For the text-containing cell, return its midpoint in (X, Y) coordinate format. 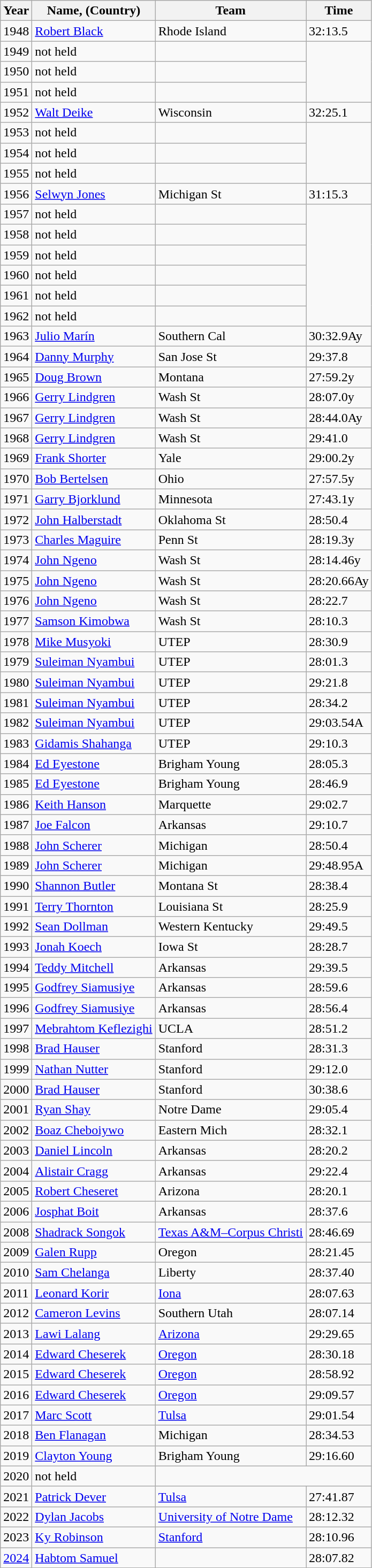
Garry Bjorklund (94, 499)
Alistair Cragg (94, 1171)
29:49.5 (339, 927)
27:57.5y (339, 479)
28:07.0y (339, 397)
2021 (16, 1496)
1948 (16, 31)
1962 (16, 316)
32:25.1 (339, 112)
30:32.9Ay (339, 336)
University of Notre Dame (230, 1517)
1964 (16, 357)
29:03.54A (339, 723)
Terry Thornton (94, 906)
Penn St (230, 540)
2003 (16, 1150)
Clayton Young (94, 1456)
27:43.1y (339, 499)
Nathan Nutter (94, 1069)
1976 (16, 601)
1950 (16, 72)
1952 (16, 112)
28:34.2 (339, 703)
Marc Scott (94, 1415)
1971 (16, 499)
Louisiana St (230, 906)
28:19.3y (339, 540)
Western Kentucky (230, 927)
Iowa St (230, 947)
Name, (Country) (94, 11)
28:10.3 (339, 621)
Sean Dollman (94, 927)
1987 (16, 825)
28:31.3 (339, 1049)
29:09.57 (339, 1395)
1949 (16, 51)
1986 (16, 804)
Jonah Koech (94, 947)
1955 (16, 173)
1969 (16, 458)
28:14.46y (339, 560)
2000 (16, 1089)
28:12.32 (339, 1517)
Leonard Korir (94, 1293)
1968 (16, 438)
Selwyn Jones (94, 194)
1994 (16, 967)
1998 (16, 1049)
1988 (16, 845)
28:25.9 (339, 906)
1993 (16, 947)
29:41.0 (339, 438)
1973 (16, 540)
28:34.53 (339, 1435)
28:46.69 (339, 1232)
1970 (16, 479)
2013 (16, 1334)
Robert Black (94, 31)
2010 (16, 1273)
Frank Shorter (94, 458)
Robert Cheseret (94, 1191)
29:00.2y (339, 458)
28:22.7 (339, 601)
Mebrahtom Keflezighi (94, 1028)
28:07.14 (339, 1313)
Liberty (230, 1273)
2005 (16, 1191)
28:38.4 (339, 886)
1956 (16, 194)
John Halberstadt (94, 519)
2011 (16, 1293)
Iona (230, 1293)
2018 (16, 1435)
1951 (16, 92)
Charles Maguire (94, 540)
Southern Cal (230, 336)
32:13.5 (339, 31)
28:20.66Ay (339, 580)
Ky Robinson (94, 1537)
UCLA (230, 1028)
2024 (16, 1558)
Sam Chelanga (94, 1273)
1981 (16, 703)
28:07.63 (339, 1293)
1985 (16, 784)
1989 (16, 865)
2017 (16, 1415)
Dylan Jacobs (94, 1517)
28:30.18 (339, 1354)
San Jose St (230, 357)
1966 (16, 397)
Cameron Levins (94, 1313)
Julio Marín (94, 336)
2020 (16, 1476)
1995 (16, 988)
1974 (16, 560)
30:38.6 (339, 1089)
27:41.87 (339, 1496)
Danny Murphy (94, 357)
2009 (16, 1252)
28:58.92 (339, 1374)
29:16.60 (339, 1456)
28:10.96 (339, 1537)
28:30.9 (339, 642)
Team (230, 11)
Texas A&M–Corpus Christi (230, 1232)
28:05.3 (339, 764)
2022 (16, 1517)
Samson Kimobwa (94, 621)
28:01.3 (339, 662)
2016 (16, 1395)
2004 (16, 1171)
29:05.4 (339, 1110)
Lawi Lalang (94, 1334)
Marquette (230, 804)
1975 (16, 580)
1996 (16, 1008)
1960 (16, 275)
Doug Brown (94, 377)
1997 (16, 1028)
Keith Hanson (94, 804)
1983 (16, 743)
Montana St (230, 886)
1980 (16, 682)
Wisconsin (230, 112)
1965 (16, 377)
29:02.7 (339, 804)
28:07.82 (339, 1558)
1999 (16, 1069)
28:20.1 (339, 1191)
28:32.1 (339, 1130)
1991 (16, 906)
1958 (16, 234)
Yale (230, 458)
29:22.4 (339, 1171)
Year (16, 11)
Notre Dame (230, 1110)
1984 (16, 764)
2006 (16, 1211)
Patrick Dever (94, 1496)
2012 (16, 1313)
Ohio (230, 479)
Teddy Mitchell (94, 967)
29:01.54 (339, 1415)
28:20.2 (339, 1150)
1977 (16, 621)
1954 (16, 153)
Bob Bertelsen (94, 479)
1957 (16, 214)
2019 (16, 1456)
28:28.7 (339, 947)
31:15.3 (339, 194)
28:51.2 (339, 1028)
29:48.95A (339, 865)
Mike Musyoki (94, 642)
Habtom Samuel (94, 1558)
Shannon Butler (94, 886)
Gidamis Shahanga (94, 743)
Daniel Lincoln (94, 1150)
2015 (16, 1374)
29:37.8 (339, 357)
1978 (16, 642)
Southern Utah (230, 1313)
29:21.8 (339, 682)
28:56.4 (339, 1008)
1959 (16, 255)
29:12.0 (339, 1069)
Ryan Shay (94, 1110)
28:46.9 (339, 784)
29:39.5 (339, 967)
1992 (16, 927)
29:29.65 (339, 1334)
1953 (16, 133)
Rhode Island (230, 31)
Time (339, 11)
28:59.6 (339, 988)
29:10.7 (339, 825)
28:21.45 (339, 1252)
1990 (16, 886)
1961 (16, 296)
1982 (16, 723)
29:10.3 (339, 743)
Joe Falcon (94, 825)
Michigan St (230, 194)
Galen Rupp (94, 1252)
Minnesota (230, 499)
2002 (16, 1130)
Montana (230, 377)
28:37.6 (339, 1211)
1979 (16, 662)
1967 (16, 418)
2001 (16, 1110)
Ben Flanagan (94, 1435)
Josphat Boit (94, 1211)
2023 (16, 1537)
28:37.40 (339, 1273)
2008 (16, 1232)
Eastern Mich (230, 1130)
Shadrack Songok (94, 1232)
28:44.0Ay (339, 418)
Oklahoma St (230, 519)
1972 (16, 519)
2014 (16, 1354)
Boaz Cheboiywo (94, 1130)
1963 (16, 336)
Walt Deike (94, 112)
27:59.2y (339, 377)
